Return (x, y) of the center of cell containing provided text 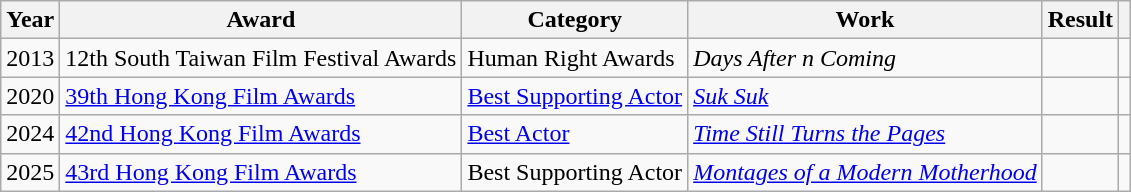
39th Hong Kong Film Awards (261, 96)
12th South Taiwan Film Festival Awards (261, 58)
Human Right Awards (575, 58)
Suk Suk (866, 96)
Year (30, 20)
Days After n Coming (866, 58)
Result (1080, 20)
Montages of a Modern Motherhood (866, 172)
2020 (30, 96)
Category (575, 20)
2025 (30, 172)
2013 (30, 58)
Best Actor (575, 134)
42nd Hong Kong Film Awards (261, 134)
43rd Hong Kong Film Awards (261, 172)
Award (261, 20)
Time Still Turns the Pages (866, 134)
2024 (30, 134)
Work (866, 20)
